Find where the given text appears and provide that cell's center as (x, y) coordinate. 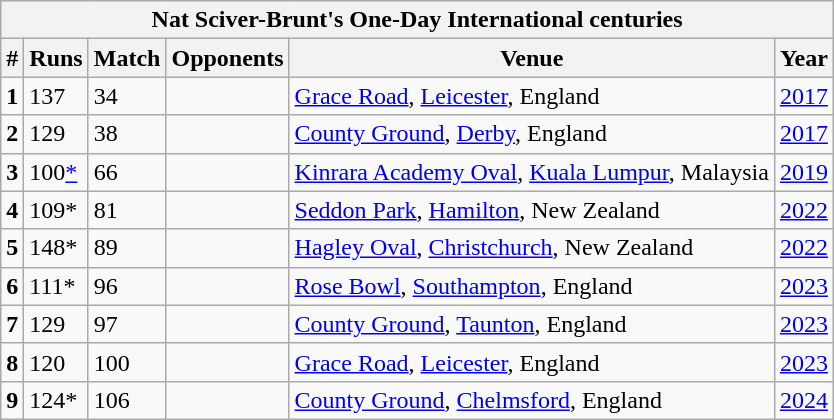
Year (804, 58)
89 (127, 248)
1 (12, 96)
120 (56, 362)
4 (12, 210)
Rose Bowl, Southampton, England (532, 286)
96 (127, 286)
Match (127, 58)
148* (56, 248)
9 (12, 400)
Seddon Park, Hamilton, New Zealand (532, 210)
7 (12, 324)
34 (127, 96)
66 (127, 172)
109* (56, 210)
81 (127, 210)
County Ground, Derby, England (532, 134)
124* (56, 400)
100* (56, 172)
Runs (56, 58)
5 (12, 248)
97 (127, 324)
2024 (804, 400)
3 (12, 172)
6 (12, 286)
County Ground, Chelmsford, England (532, 400)
137 (56, 96)
2 (12, 134)
Nat Sciver-Brunt's One-Day International centuries (418, 20)
Opponents (228, 58)
Hagley Oval, Christchurch, New Zealand (532, 248)
106 (127, 400)
111* (56, 286)
2019 (804, 172)
# (12, 58)
Venue (532, 58)
38 (127, 134)
Kinrara Academy Oval, Kuala Lumpur, Malaysia (532, 172)
100 (127, 362)
County Ground, Taunton, England (532, 324)
8 (12, 362)
